Scan for the cell matching the given text and deliver its (x, y) coordinate at center. 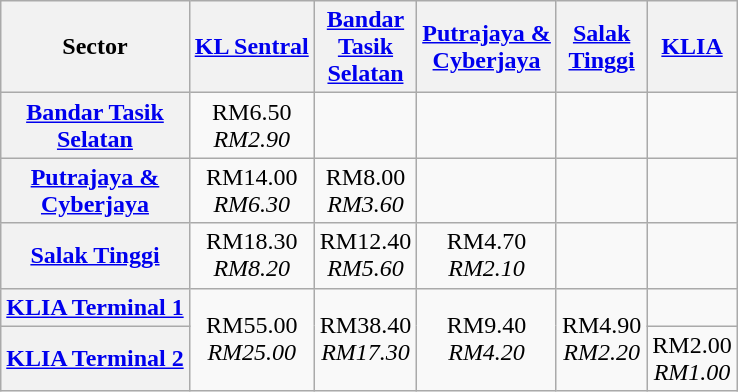
RM18.30RM8.20 (252, 256)
KL Sentral (252, 47)
RM4.70RM2.10 (487, 256)
Bandar TasikSelatan (95, 126)
RM14.00RM6.30 (252, 190)
Salak Tinggi (95, 256)
RM38.40RM17.30 (365, 340)
RM12.40RM5.60 (365, 256)
RM9.40RM4.20 (487, 340)
Sector (95, 47)
RM6.50RM2.90 (252, 126)
RM8.00RM3.60 (365, 190)
KLIA (692, 47)
KLIA Terminal 1 (95, 307)
RM4.90RM2.20 (601, 340)
SalakTinggi (601, 47)
KLIA Terminal 2 (95, 358)
RM2.00RM1.00 (692, 358)
BandarTasikSelatan (365, 47)
RM55.00RM25.00 (252, 340)
